Search for the cell housing the specified text and yield its [x, y] center coordinate. 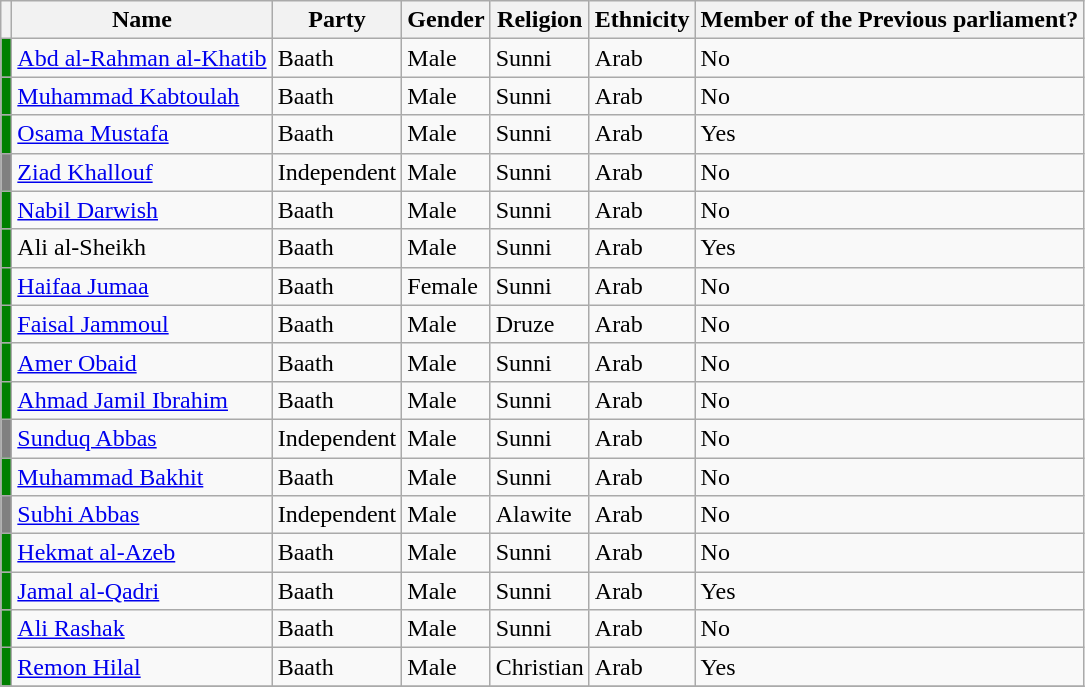
Christian [540, 667]
Name [142, 20]
Muhammad Kabtoulah [142, 96]
Druze [540, 324]
Subhi Abbas [142, 515]
Faisal Jammoul [142, 324]
Ziad Khallouf [142, 172]
Sunduq Abbas [142, 438]
Osama Mustafa [142, 134]
Member of the Previous parliament? [890, 20]
Abd al-Rahman al-Khatib [142, 58]
Ali Rashak [142, 629]
Amer Obaid [142, 362]
Jamal al-Qadri [142, 591]
Ahmad Jamil Ibrahim [142, 400]
Muhammad Bakhit [142, 477]
Ali al-Sheikh [142, 248]
Alawite [540, 515]
Religion [540, 20]
Nabil Darwish [142, 210]
Female [446, 286]
Ethnicity [642, 20]
Haifaa Jumaa [142, 286]
Party [337, 20]
Remon Hilal [142, 667]
Gender [446, 20]
Hekmat al-Azeb [142, 553]
